Extract the (x, y) coordinate from the center of the cell holding the provided text.  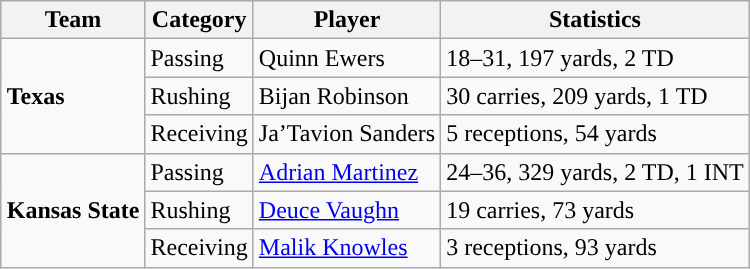
30 carries, 209 yards, 1 TD (596, 96)
Malik Knowles (346, 248)
Adrian Martinez (346, 172)
Bijan Robinson (346, 96)
Quinn Ewers (346, 58)
Texas (73, 96)
Deuce Vaughn (346, 210)
18–31, 197 yards, 2 TD (596, 58)
Category (199, 20)
24–36, 329 yards, 2 TD, 1 INT (596, 172)
Ja’Tavion Sanders (346, 134)
Player (346, 20)
Kansas State (73, 210)
Statistics (596, 20)
3 receptions, 93 yards (596, 248)
19 carries, 73 yards (596, 210)
Team (73, 20)
5 receptions, 54 yards (596, 134)
